Detect which cell encompasses the target text, then output its (X, Y) center coordinate. 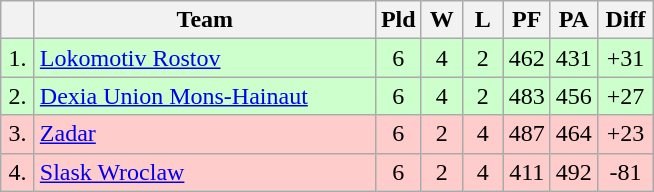
464 (574, 134)
456 (574, 96)
4. (18, 172)
431 (574, 58)
487 (526, 134)
Diff (625, 20)
Pld (398, 20)
PA (574, 20)
1. (18, 58)
Team (204, 20)
PF (526, 20)
3. (18, 134)
462 (526, 58)
W (442, 20)
Lokomotiv Rostov (204, 58)
+23 (625, 134)
+27 (625, 96)
-81 (625, 172)
492 (574, 172)
411 (526, 172)
Zadar (204, 134)
L (482, 20)
+31 (625, 58)
Slask Wroclaw (204, 172)
Dexia Union Mons-Hainaut (204, 96)
2. (18, 96)
483 (526, 96)
